Find where the given text appears and provide that cell's center as [x, y] coordinate. 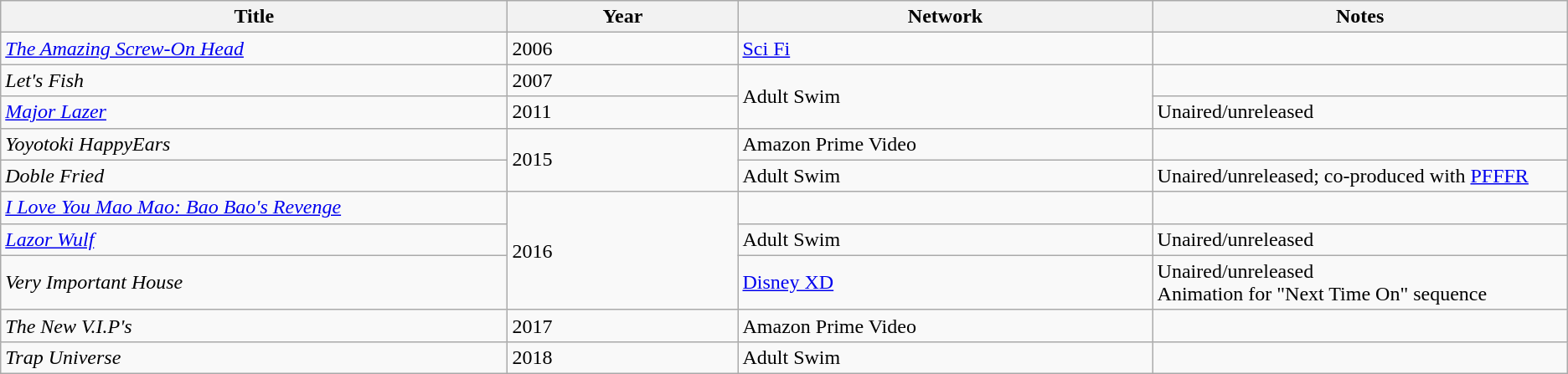
Unaired/unreleased; co-produced with PFFFR [1360, 176]
Year [623, 17]
Major Lazer [255, 112]
Unaired/unreleasedAnimation for "Next Time On" sequence [1360, 283]
Doble Fried [255, 176]
2017 [623, 325]
Very Important House [255, 283]
The New V.I.P's [255, 325]
Notes [1360, 17]
2016 [623, 251]
2011 [623, 112]
Trap Universe [255, 357]
2007 [623, 80]
Sci Fi [945, 49]
Lazor Wulf [255, 239]
2018 [623, 357]
Yoyotoki HappyEars [255, 144]
The Amazing Screw-On Head [255, 49]
2015 [623, 160]
Let's Fish [255, 80]
Disney XD [945, 283]
Title [255, 17]
I Love You Mao Mao: Bao Bao's Revenge [255, 207]
2006 [623, 49]
Network [945, 17]
